Return the (X, Y) coordinate for the center point of the cell that contains the specified text.  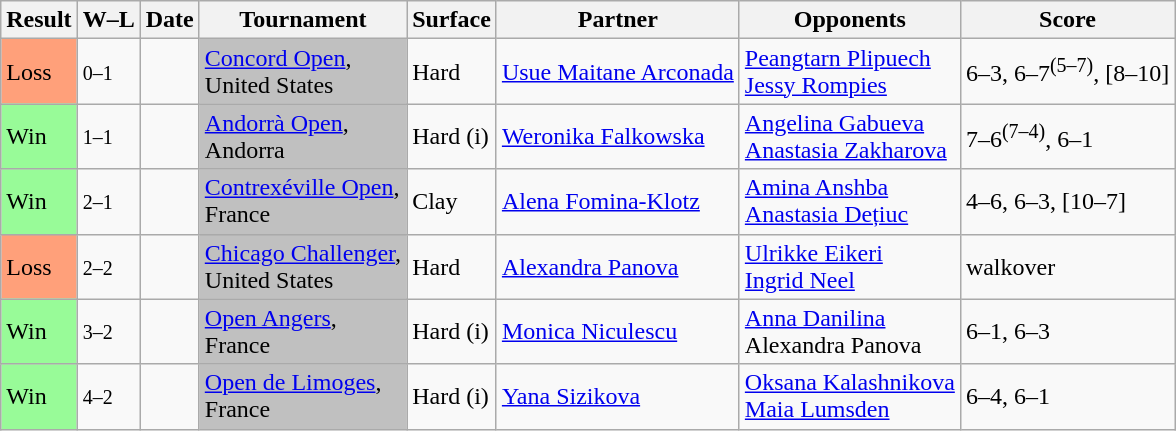
6–4, 6–1 (1067, 396)
3–2 (108, 332)
Oksana Kalashnikova Maia Lumsden (850, 396)
2–1 (108, 202)
Partner (618, 20)
Open Angers, France (302, 332)
1–1 (108, 136)
2–2 (108, 266)
Amina Anshba Anastasia Dețiuc (850, 202)
Andorrà Open, Andorra (302, 136)
Tournament (302, 20)
Clay (452, 202)
Chicago Challenger, United States (302, 266)
Weronika Falkowska (618, 136)
W–L (108, 20)
Anna Danilina Alexandra Panova (850, 332)
Score (1067, 20)
Date (170, 20)
Peangtarn Plipuech Jessy Rompies (850, 72)
Alexandra Panova (618, 266)
Open de Limoges, France (302, 396)
Contrexéville Open, France (302, 202)
walkover (1067, 266)
Concord Open, United States (302, 72)
4–2 (108, 396)
Result (39, 20)
Ulrikke Eikeri Ingrid Neel (850, 266)
6–1, 6–3 (1067, 332)
Monica Niculescu (618, 332)
Yana Sizikova (618, 396)
4–6, 6–3, [10–7] (1067, 202)
Alena Fomina-Klotz (618, 202)
Usue Maitane Arconada (618, 72)
7–6(7–4), 6–1 (1067, 136)
Surface (452, 20)
Opponents (850, 20)
6–3, 6–7(5–7), [8–10] (1067, 72)
0–1 (108, 72)
Angelina Gabueva Anastasia Zakharova (850, 136)
